Identify which cell holds the provided text, then report its [x, y] central coordinate. 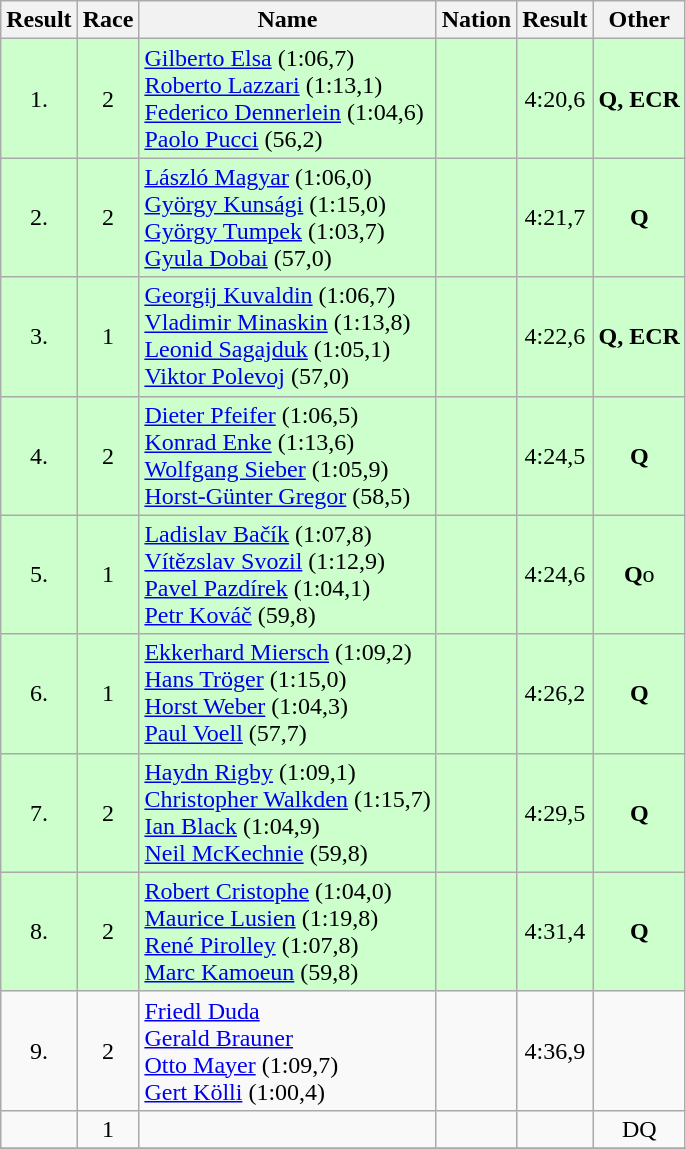
Name [288, 20]
4. [39, 456]
4:31,4 [555, 932]
4:29,5 [555, 812]
3. [39, 336]
Race [108, 20]
Gilberto Elsa (1:06,7)Roberto Lazzari (1:13,1)Federico Dennerlein (1:04,6)Paolo Pucci (56,2) [288, 98]
5. [39, 574]
4:21,7 [555, 218]
Ladislav Bačík (1:07,8)Vítězslav Svozil (1:12,9)Pavel Pazdírek (1:04,1)Petr Kováč (59,8) [288, 574]
2. [39, 218]
László Magyar (1:06,0)György Kunsági (1:15,0)György Tumpek (1:03,7)Gyula Dobai (57,0) [288, 218]
Nation [476, 20]
Georgij Kuvaldin (1:06,7)Vladimir Minaskin (1:13,8)Leonid Sagajduk (1:05,1)Viktor Polevoj (57,0) [288, 336]
4:24,6 [555, 574]
4:22,6 [555, 336]
Other [639, 20]
DQ [639, 1129]
9. [39, 1050]
Ekkerhard Miersch (1:09,2)Hans Tröger (1:15,0)Horst Weber (1:04,3)Paul Voell (57,7) [288, 694]
Friedl Duda Gerald BraunerOtto Mayer (1:09,7)Gert Kölli (1:00,4) [288, 1050]
Dieter Pfeifer (1:06,5)Konrad Enke (1:13,6)Wolfgang Sieber (1:05,9)Horst-Günter Gregor (58,5) [288, 456]
4:36,9 [555, 1050]
7. [39, 812]
Haydn Rigby (1:09,1)Christopher Walkden (1:15,7)Ian Black (1:04,9)Neil McKechnie (59,8) [288, 812]
1. [39, 98]
4:20,6 [555, 98]
Qo [639, 574]
Robert Cristophe (1:04,0)Maurice Lusien (1:19,8)René Pirolley (1:07,8)Marc Kamoeun (59,8) [288, 932]
8. [39, 932]
4:26,2 [555, 694]
6. [39, 694]
4:24,5 [555, 456]
